Extract the [x, y] coordinate from the center of the cell holding the provided text.  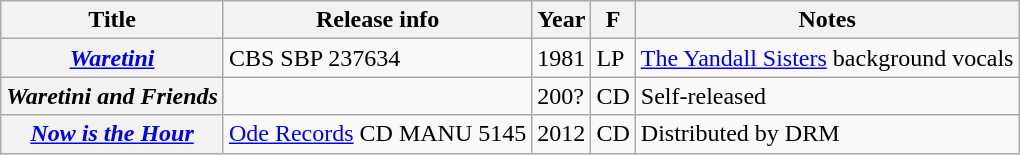
1981 [562, 58]
Distributed by DRM [827, 134]
Year [562, 20]
Ode Records CD MANU 5145 [377, 134]
F [613, 20]
Self-released [827, 96]
CBS SBP 237634 [377, 58]
Title [112, 20]
Release info [377, 20]
Now is the Hour [112, 134]
Waretini [112, 58]
LP [613, 58]
Waretini and Friends [112, 96]
The Yandall Sisters background vocals [827, 58]
200? [562, 96]
Notes [827, 20]
2012 [562, 134]
